Provide the (x, y) coordinate of the cell's center where the given text is located.  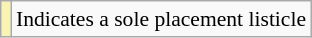
Indicates a sole placement listicle (161, 19)
